Search for the cell housing the specified text and yield its [X, Y] center coordinate. 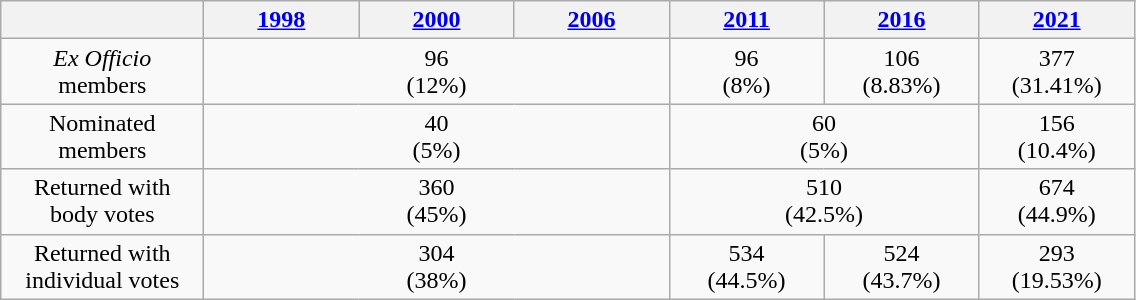
1998 [282, 20]
106(8.83%) [902, 72]
2000 [436, 20]
2006 [592, 20]
2021 [1056, 20]
524(43.7%) [902, 266]
304(38%) [436, 266]
2016 [902, 20]
360(45%) [436, 202]
2011 [746, 20]
Nominatedmembers [102, 136]
674(44.9%) [1056, 202]
Returned withbody votes [102, 202]
96(12%) [436, 72]
60(5%) [824, 136]
156(10.4%) [1056, 136]
96(8%) [746, 72]
534(44.5%) [746, 266]
Returned withindividual votes [102, 266]
293(19.53%) [1056, 266]
377(31.41%) [1056, 72]
510(42.5%) [824, 202]
40(5%) [436, 136]
Ex Officiomembers [102, 72]
